Capture the cell that displays the provided text and extract its [x, y] central coordinate. 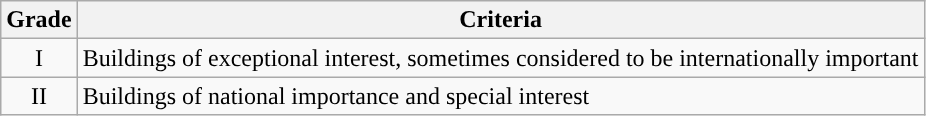
Buildings of exceptional interest, sometimes considered to be internationally important [500, 58]
Buildings of national importance and special interest [500, 96]
I [39, 58]
Grade [39, 20]
Criteria [500, 20]
II [39, 96]
